Capture the cell that displays the provided text and extract its (X, Y) central coordinate. 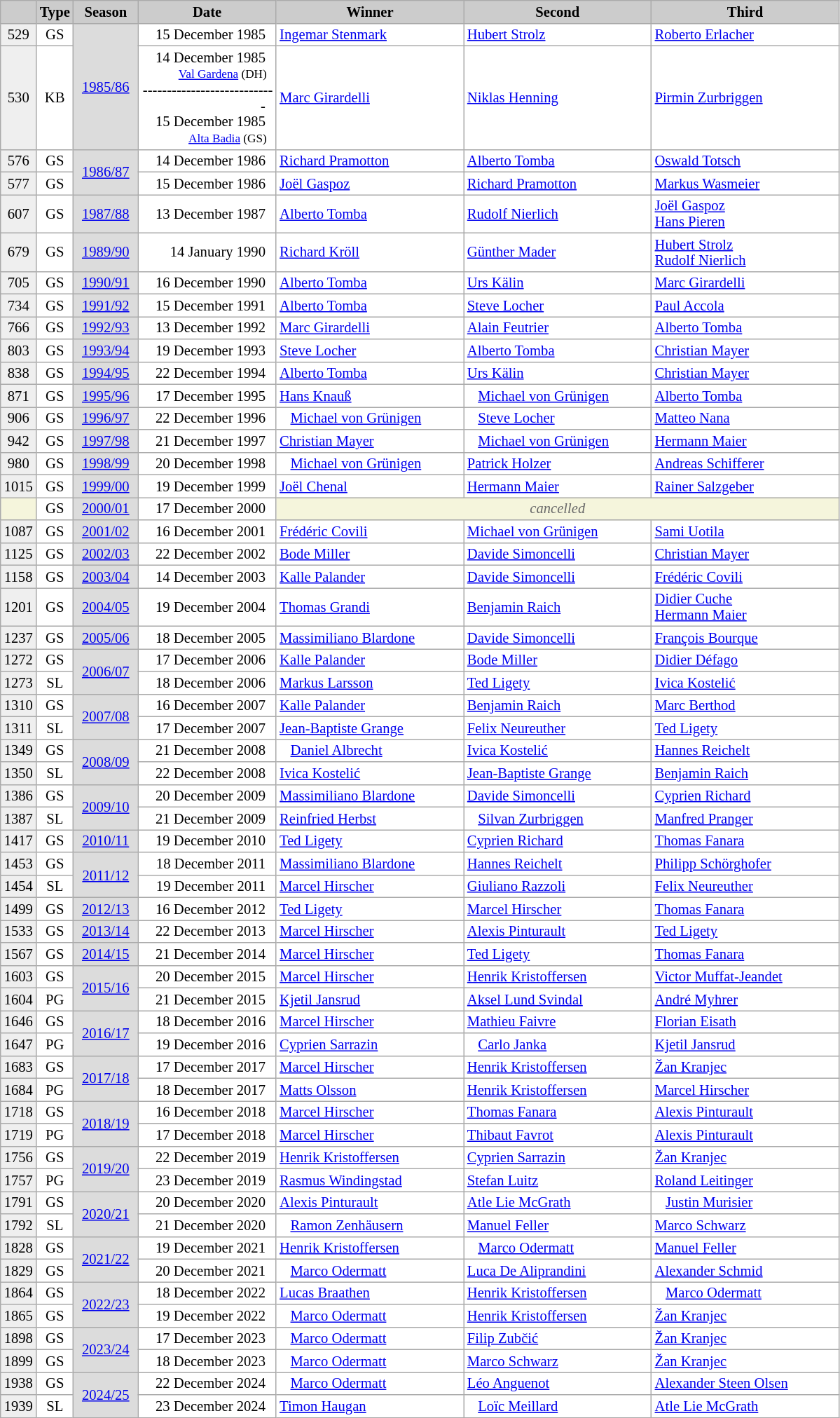
Date (207, 11)
17 December 1995 (207, 395)
1454 (18, 886)
2014/15 (106, 953)
1272 (18, 660)
1829 (18, 1270)
1237 (18, 637)
2003/04 (106, 576)
1993/94 (106, 350)
530 (18, 97)
803 (18, 350)
Third (745, 11)
1997/98 (106, 440)
Manfred Pranger (745, 818)
1990/91 (106, 282)
2021/22 (106, 1259)
15 December 1991 (207, 305)
Victor Muffat-Jeandet (745, 976)
Hans Knauß (370, 395)
Thomas Grandi (370, 607)
14 December 1986 (207, 161)
14 December 2003 (207, 576)
1991/92 (106, 305)
Aksel Lund Svindal (558, 999)
22 December 2019 (207, 1157)
1684 (18, 1089)
1828 (18, 1248)
16 December 2007 (207, 705)
1603 (18, 976)
Richard Kröll (370, 252)
1995/96 (106, 395)
20 December 1998 (207, 463)
Patrick Holzer (558, 463)
1683 (18, 1067)
KB (55, 97)
18 December 2006 (207, 683)
Roberto Erlacher (745, 34)
Justin Murisier (745, 1202)
Roland Leitinger (745, 1180)
22 December 2024 (207, 1383)
1899 (18, 1361)
Thibaut Favrot (558, 1134)
1792 (18, 1225)
18 December 2011 (207, 864)
18 December 2022 (207, 1293)
2015/16 (106, 988)
838 (18, 373)
21 December 2015 (207, 999)
2010/11 (106, 840)
2013/14 (106, 931)
Florian Eisath (745, 1021)
19 December 1999 (207, 486)
1533 (18, 931)
Giuliano Razzoli (558, 886)
Andreas Schifferer (745, 463)
Type (55, 11)
Filip Zubčić (558, 1338)
1201 (18, 607)
2007/08 (106, 716)
17 December 2006 (207, 660)
22 December 2008 (207, 772)
16 December 2001 (207, 531)
18 December 2017 (207, 1089)
19 December 2016 (207, 1044)
15 December 1985 (207, 34)
Rainer Salzgeber (745, 486)
Alexander Schmid (745, 1270)
734 (18, 305)
2000/01 (106, 508)
Loïc Meillard (558, 1406)
Joël Chenal (370, 486)
19 December 1993 (207, 350)
20 December 2020 (207, 1202)
21 December 2009 (207, 818)
1386 (18, 796)
Sami Uotila (745, 531)
22 December 1996 (207, 418)
17 December 2007 (207, 728)
1719 (18, 1134)
2004/05 (106, 607)
1310 (18, 705)
Philipp Schörghofer (745, 864)
Joël Gaspoz Hans Pieren (745, 213)
Ingemar Stenmark (370, 34)
1996/97 (106, 418)
Season (106, 11)
Silvan Zurbriggen (558, 818)
14 January 1990 (207, 252)
Stefan Luitz (558, 1180)
705 (18, 282)
Paul Accola (745, 305)
17 December 2000 (207, 508)
2011/12 (106, 875)
Joël Gaspoz (370, 183)
Lucas Braathen (370, 1293)
Matteo Nana (745, 418)
22 December 2002 (207, 554)
1087 (18, 531)
2017/18 (106, 1078)
Markus Larsson (370, 683)
2024/25 (106, 1394)
1349 (18, 750)
Léo Anguenot (558, 1383)
16 December 2018 (207, 1112)
2008/09 (106, 761)
1992/93 (106, 327)
Second (558, 11)
1938 (18, 1383)
1567 (18, 953)
André Myhrer (745, 999)
Luca De Aliprandini (558, 1270)
18 December 2023 (207, 1361)
Timon Haugan (370, 1406)
1986/87 (106, 172)
20 December 2015 (207, 976)
22 December 2013 (207, 931)
1350 (18, 772)
2022/23 (106, 1304)
15 December 1986 (207, 183)
529 (18, 34)
1417 (18, 840)
21 December 2020 (207, 1225)
Ramon Zenhäusern (370, 1225)
1273 (18, 683)
1604 (18, 999)
906 (18, 418)
Reinfried Herbst (370, 818)
577 (18, 183)
Rudolf Nierlich (558, 213)
17 December 2018 (207, 1134)
Didier Cuche Hermann Maier (745, 607)
Carlo Janka (558, 1044)
1898 (18, 1338)
1865 (18, 1315)
1999/00 (106, 486)
1989/90 (106, 252)
2009/10 (106, 807)
18 December 2016 (207, 1021)
Alexander Steen Olsen (745, 1383)
1015 (18, 486)
766 (18, 327)
2001/02 (106, 531)
18 December 2005 (207, 637)
Daniel Albrecht (370, 750)
607 (18, 213)
16 December 2012 (207, 908)
1987/88 (106, 213)
Niklas Henning (558, 97)
Pirmin Zurbriggen (745, 97)
cancelled (558, 508)
23 December 2024 (207, 1406)
1939 (18, 1406)
Markus Wasmeier (745, 183)
1718 (18, 1112)
1791 (18, 1202)
16 December 1990 (207, 282)
1994/95 (106, 373)
1756 (18, 1157)
1499 (18, 908)
19 December 2011 (207, 886)
1998/99 (106, 463)
22 December 1994 (207, 373)
1387 (18, 818)
13 December 1987 (207, 213)
1647 (18, 1044)
Mathieu Faivre (558, 1021)
Günther Mader (558, 252)
François Bourque (745, 637)
980 (18, 463)
Alain Feutrier (558, 327)
23 December 2019 (207, 1180)
1453 (18, 864)
1757 (18, 1180)
Marc Berthod (745, 705)
2012/13 (106, 908)
871 (18, 395)
21 December 2008 (207, 750)
13 December 1992 (207, 327)
2002/03 (106, 554)
1158 (18, 576)
21 December 2014 (207, 953)
Oswald Totsch (745, 161)
2018/19 (106, 1123)
1864 (18, 1293)
2005/06 (106, 637)
1311 (18, 728)
2016/17 (106, 1032)
20 December 2021 (207, 1270)
2023/24 (106, 1349)
Matts Olsson (370, 1089)
679 (18, 252)
Winner (370, 11)
Hubert Strolz Rudolf Nierlich (745, 252)
1646 (18, 1021)
Hubert Strolz (558, 34)
17 December 2017 (207, 1067)
21 December 1997 (207, 440)
1125 (18, 554)
Didier Défago (745, 660)
17 December 2023 (207, 1338)
19 December 2021 (207, 1248)
2006/07 (106, 671)
19 December 2010 (207, 840)
2019/20 (106, 1168)
Rasmus Windingstad (370, 1180)
1985/86 (106, 86)
942 (18, 440)
14 December 1985 Val Gardena (DH) ---------------------------- 15 December 1985 Alta Badia (GS) (207, 97)
20 December 2009 (207, 796)
2020/21 (106, 1213)
576 (18, 161)
19 December 2022 (207, 1315)
19 December 2004 (207, 607)
